Provide the [X, Y] coordinate of the cell's center where the given text is located.  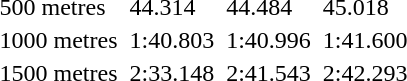
1:40.996 [269, 40]
1:40.803 [172, 40]
